Extract the (x, y) coordinate from the center of the cell holding the provided text.  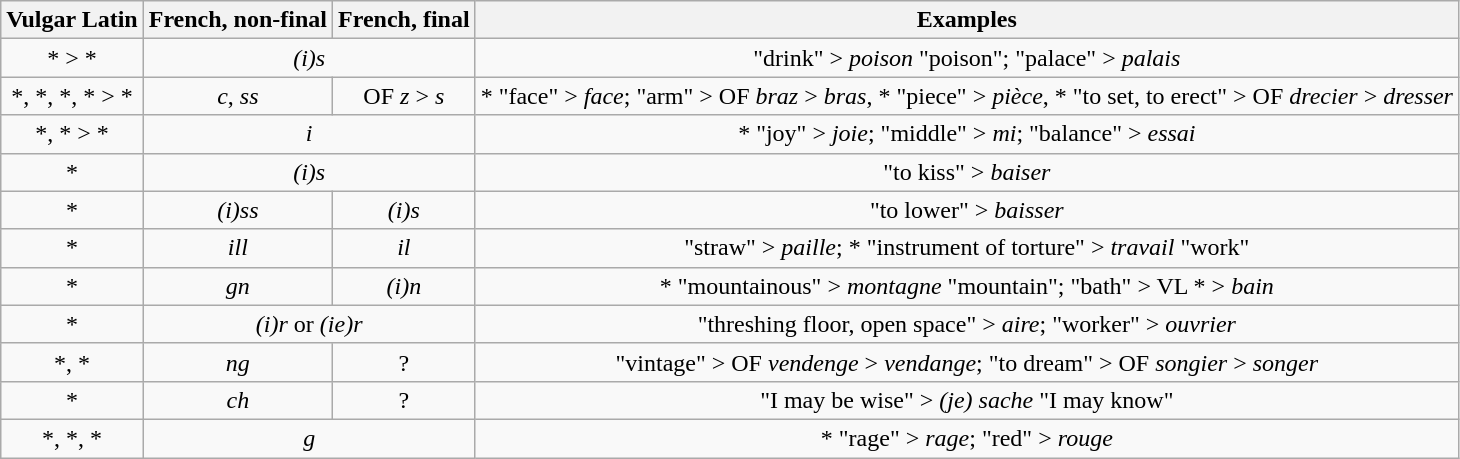
ch (238, 400)
* "rage" > rage; "red" > rouge (966, 438)
Examples (966, 20)
"to lower" > baisser (966, 210)
OF z > s (404, 96)
"vintage" > OF vendenge > vendange; "to dream" > OF songier > songer (966, 362)
* "joy" > joie; "middle" > mi; "balance" > essai (966, 134)
*, * > * (72, 134)
ng (238, 362)
* "mountainous" > montagne "mountain"; "bath" > VL * > bain (966, 286)
"to kiss" > baiser (966, 172)
g (309, 438)
Vulgar Latin (72, 20)
*, * (72, 362)
c, ss (238, 96)
il (404, 248)
"threshing floor, open space" > aire; "worker" > ouvrier (966, 324)
"I may be wise" > (je) sache "I may know" (966, 400)
i (309, 134)
(i)n (404, 286)
gn (238, 286)
(i)ss (238, 210)
* > * (72, 58)
(i)r or (ie)r (309, 324)
French, non-final (238, 20)
ill (238, 248)
"straw" > paille; * "instrument of torture" > travail "work" (966, 248)
*, *, * (72, 438)
French, final (404, 20)
* "face" > face; "arm" > OF braz > bras, * "piece" > pièce, * "to set, to erect" > OF drecier > dresser (966, 96)
*, *, *, * > * (72, 96)
"drink" > poison "poison"; "palace" > palais (966, 58)
